Output the [x, y] coordinate of the center of the cell containing the given text.  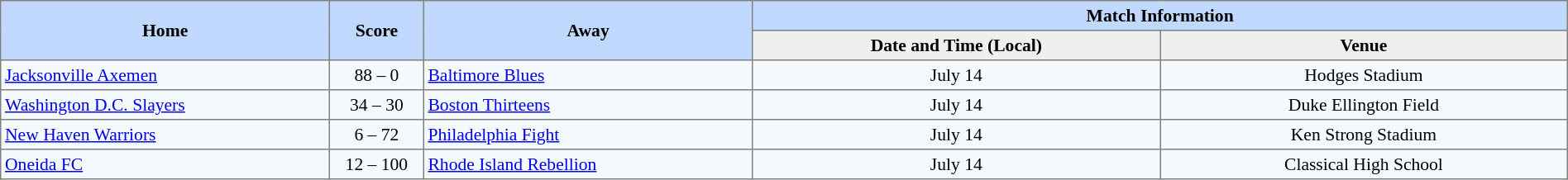
New Haven Warriors [165, 135]
Baltimore Blues [588, 75]
88 – 0 [377, 75]
Score [377, 31]
34 – 30 [377, 105]
Duke Ellington Field [1365, 105]
Philadelphia Fight [588, 135]
Match Information [1159, 16]
Hodges Stadium [1365, 75]
Boston Thirteens [588, 105]
Rhode Island Rebellion [588, 164]
Jacksonville Axemen [165, 75]
Washington D.C. Slayers [165, 105]
Ken Strong Stadium [1365, 135]
Away [588, 31]
Venue [1365, 45]
Oneida FC [165, 164]
Home [165, 31]
Classical High School [1365, 164]
Date and Time (Local) [956, 45]
6 – 72 [377, 135]
12 – 100 [377, 164]
